Detect which cell encompasses the target text, then output its (x, y) center coordinate. 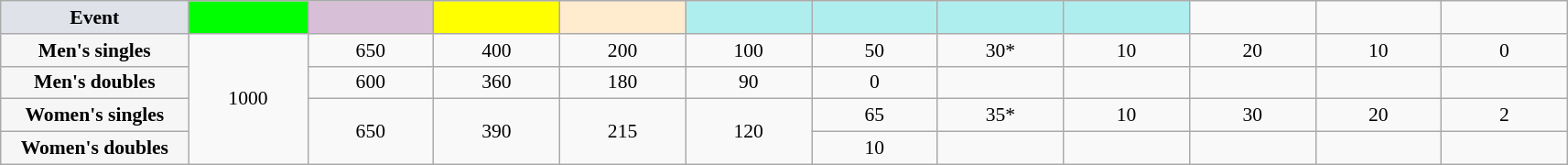
Women's doubles (95, 148)
90 (749, 82)
Men's singles (95, 50)
Event (95, 17)
390 (497, 132)
Women's singles (95, 115)
65 (874, 115)
2 (1505, 115)
30 (1252, 115)
120 (749, 132)
400 (497, 50)
215 (622, 132)
600 (371, 82)
1000 (248, 99)
30* (1000, 50)
360 (497, 82)
100 (749, 50)
50 (874, 50)
200 (622, 50)
35* (1000, 115)
Men's doubles (95, 82)
180 (622, 82)
